Return the [x, y] coordinate for the center point of the cell that contains the specified text.  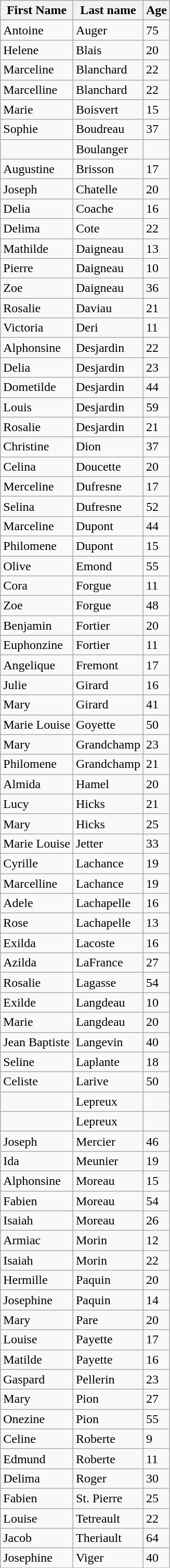
LaFrance [108, 963]
First Name [37, 10]
Lagasse [108, 983]
Seline [37, 1062]
Age [156, 10]
Exilde [37, 1002]
Sophie [37, 129]
64 [156, 1538]
Viger [108, 1558]
Hamel [108, 784]
Fremont [108, 665]
Selina [37, 506]
Roger [108, 1478]
59 [156, 407]
Pierre [37, 268]
Celina [37, 467]
Langevin [108, 1042]
Auger [108, 30]
Dion [108, 447]
Angelique [37, 665]
Goyette [108, 725]
Onezine [37, 1419]
Celiste [37, 1082]
41 [156, 705]
33 [156, 843]
Daviau [108, 308]
Cyrille [37, 863]
Julie [37, 685]
Matilde [37, 1359]
Christine [37, 447]
Olive [37, 566]
18 [156, 1062]
Euphonzine [37, 645]
14 [156, 1300]
46 [156, 1141]
Meunier [108, 1161]
Gaspard [37, 1379]
Deri [108, 328]
Theriault [108, 1538]
St. Pierre [108, 1498]
Laplante [108, 1062]
Helene [37, 50]
Cora [37, 586]
Ida [37, 1161]
Larive [108, 1082]
Boulanger [108, 149]
Mercier [108, 1141]
12 [156, 1241]
Brisson [108, 169]
Adele [37, 903]
Tetreault [108, 1518]
Rose [37, 923]
Pare [108, 1320]
Almida [37, 784]
Hermille [37, 1280]
Dometilde [37, 387]
Cote [108, 228]
Doucette [108, 467]
Edmund [37, 1459]
9 [156, 1439]
Coache [108, 209]
75 [156, 30]
Boisvert [108, 109]
Victoria [37, 328]
Merceline [37, 486]
Jetter [108, 843]
36 [156, 288]
Lacoste [108, 943]
52 [156, 506]
26 [156, 1221]
Last name [108, 10]
Augustine [37, 169]
Boudreau [108, 129]
Armiac [37, 1241]
Exilda [37, 943]
Jean Baptiste [37, 1042]
Mathilde [37, 249]
Benjamin [37, 626]
Chatelle [108, 189]
Lucy [37, 804]
Celine [37, 1439]
Emond [108, 566]
Blais [108, 50]
Antoine [37, 30]
Louis [37, 407]
Azilda [37, 963]
Pellerin [108, 1379]
Jacob [37, 1538]
48 [156, 606]
30 [156, 1478]
